Return the (x, y) coordinate for the center point of the cell that contains the specified text.  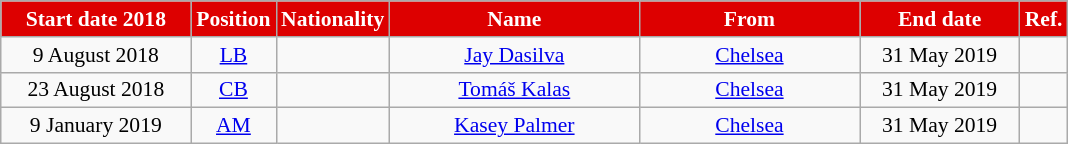
9 January 2019 (96, 126)
Ref. (1044, 19)
Position (234, 19)
9 August 2018 (96, 55)
End date (940, 19)
From (749, 19)
AM (234, 126)
Tomáš Kalas (514, 90)
Kasey Palmer (514, 126)
CB (234, 90)
Start date 2018 (96, 19)
Nationality (332, 19)
LB (234, 55)
Name (514, 19)
23 August 2018 (96, 90)
Jay Dasilva (514, 55)
